Locate the cell with the specified text and output its (x, y) center coordinate. 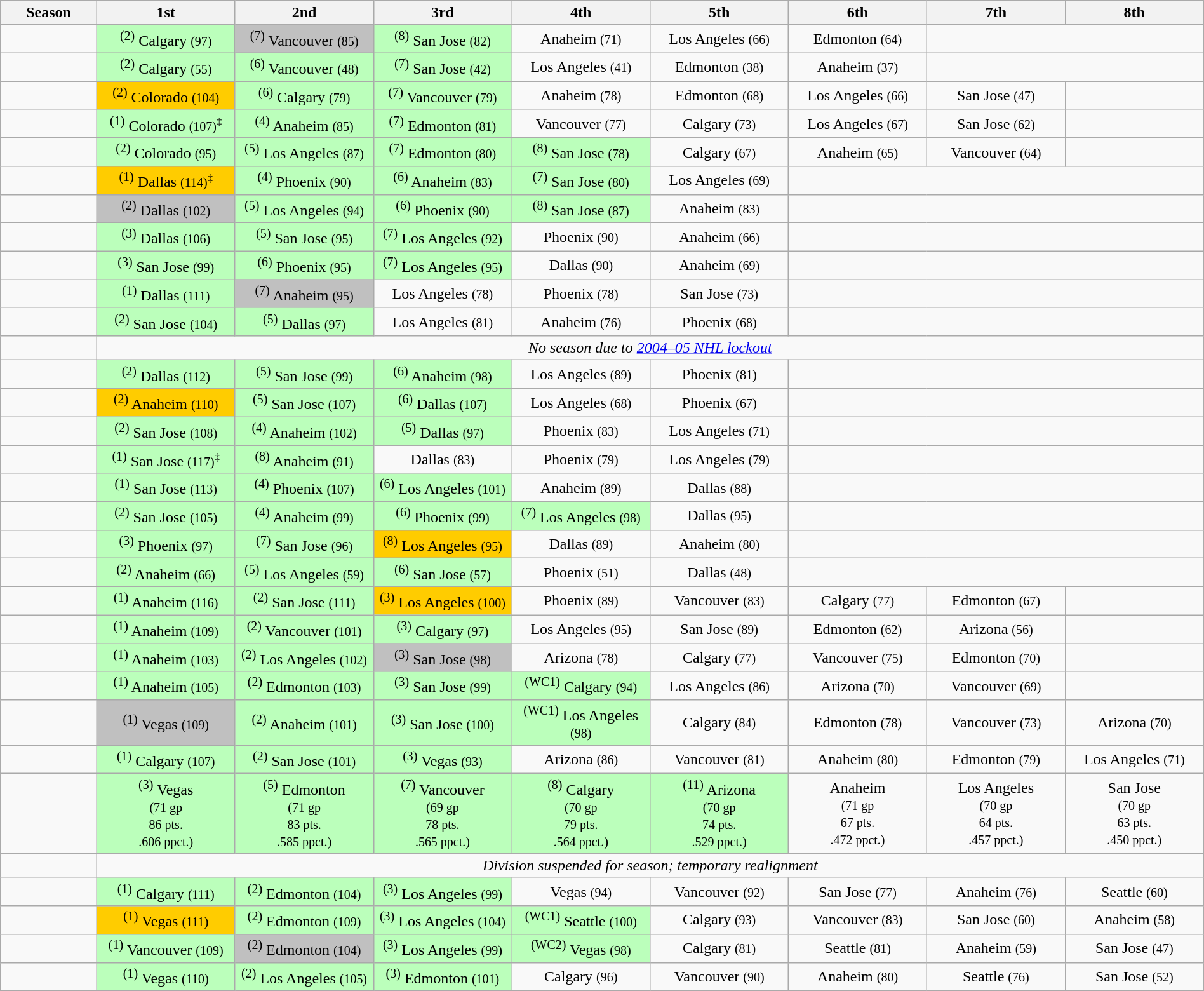
Seattle (76) (996, 977)
(2) Edmonton (109) (304, 920)
Calgary (93) (719, 920)
Vancouver (90) (719, 977)
(1) Dallas (111) (166, 293)
Phoenix (83) (581, 431)
(2) San Jose (111) (304, 601)
San Jose (52) (1134, 977)
Los Angeles (81) (443, 321)
Phoenix (89) (581, 601)
Phoenix (90) (581, 238)
(1) Calgary (111) (166, 892)
(1) Anaheim (109) (166, 629)
(6) Phoenix (99) (443, 516)
Dallas (95) (719, 516)
(1) Anaheim (116) (166, 601)
Arizona (78) (581, 658)
(WC2) Vegas (98) (581, 948)
Phoenix (78) (581, 293)
(2) Los Angeles (105) (304, 977)
Vancouver (77) (581, 123)
Anaheim (89) (581, 488)
(3) San Jose (98) (443, 658)
(4) Phoenix (107) (304, 488)
(WC1) Calgary (94) (581, 686)
(3) Vegas (71 gp86 pts..606 ppct.) (166, 814)
Anaheim (69) (719, 266)
Calgary (81) (719, 948)
(3) Dallas (106) (166, 238)
(5) Los Angeles (87) (304, 152)
(8) Anaheim (91) (304, 460)
(1) Anaheim (103) (166, 658)
(5) Los Angeles (94) (304, 208)
(6) Anaheim (98) (443, 375)
(3) San Jose (100) (443, 723)
3rd (443, 13)
Anaheim (37) (858, 67)
Edmonton (38) (719, 67)
Calgary (84) (719, 723)
(2) Los Angeles (102) (304, 658)
(1) Vegas (109) (166, 723)
San Jose (73) (719, 293)
Vancouver (81) (719, 760)
(7) Vancouver (85) (304, 39)
Los Angeles (79) (719, 460)
(2) Anaheim (66) (166, 573)
(2) Anaheim (110) (166, 403)
Anaheim (66) (719, 238)
Vancouver (64) (996, 152)
Anaheim (65) (858, 152)
(1) Anaheim (105) (166, 686)
San Jose (89) (719, 629)
Phoenix (68) (719, 321)
(2) Dallas (102) (166, 208)
(2) Calgary (55) (166, 67)
Los Angeles (41) (581, 67)
(5) Edmonton (71 gp83 pts..585 ppct.) (304, 814)
(1) Colorado (107)‡ (166, 123)
(3) Vegas (93) (443, 760)
Edmonton (64) (858, 39)
Calgary (73) (719, 123)
Vancouver (92) (719, 892)
Season (49, 13)
(2) Colorado (104) (166, 95)
(3) Los Angeles (100) (443, 601)
(1) Calgary (107) (166, 760)
(4) Anaheim (85) (304, 123)
Calgary (96) (581, 977)
(4) Phoenix (90) (304, 180)
Phoenix (67) (719, 403)
Los Angeles (78) (443, 293)
(1) Vancouver (109) (166, 948)
(WC1) Seattle (100) (581, 920)
Edmonton (78) (858, 723)
(WC1) Los Angeles (98) (581, 723)
Los Angeles (86) (719, 686)
(3) Edmonton (101) (443, 977)
Calgary (67) (719, 152)
Anaheim (59) (996, 948)
(6) Vancouver (48) (304, 67)
Los Angeles (68) (581, 403)
Vancouver (69) (996, 686)
(2) San Jose (104) (166, 321)
Anaheim (83) (719, 208)
Seattle (60) (1134, 892)
7th (996, 13)
Edmonton (62) (858, 629)
(2) San Jose (101) (304, 760)
6th (858, 13)
Phoenix (51) (581, 573)
(6) Phoenix (95) (304, 266)
(7) Los Angeles (98) (581, 516)
(4) Anaheim (99) (304, 516)
No season due to 2004–05 NHL lockout (650, 348)
Arizona (86) (581, 760)
(2) Dallas (112) (166, 375)
(2) San Jose (105) (166, 516)
(7) Vancouver (69 gp78 pts..565 ppct.) (443, 814)
(2) Vancouver (101) (304, 629)
Phoenix (81) (719, 375)
Los Angeles (67) (858, 123)
San Jose (62) (996, 123)
(7) San Jose (42) (443, 67)
(8) Calgary (70 gp79 pts..564 ppct.) (581, 814)
Anaheim (78) (581, 95)
(8) San Jose (78) (581, 152)
(8) San Jose (82) (443, 39)
Vancouver (75) (858, 658)
(2) Anaheim (101) (304, 723)
(6) San Jose (57) (443, 573)
(8) Los Angeles (95) (443, 544)
(2) San Jose (108) (166, 431)
Edmonton (79) (996, 760)
(3) Calgary (97) (443, 629)
Dallas (88) (719, 488)
(7) Edmonton (80) (443, 152)
Dallas (83) (443, 460)
San Jose (60) (996, 920)
(7) Anaheim (95) (304, 293)
San Jose (70 gp63 pts..450 ppct.) (1134, 814)
(7) San Jose (96) (304, 544)
4th (581, 13)
(6) Phoenix (90) (443, 208)
Dallas (89) (581, 544)
Los Angeles (89) (581, 375)
Anaheim (71) (581, 39)
1st (166, 13)
Edmonton (68) (719, 95)
(6) Anaheim (83) (443, 180)
8th (1134, 13)
(4) Anaheim (102) (304, 431)
(1) San Jose (117)‡ (166, 460)
(1) San Jose (113) (166, 488)
(7) Los Angeles (92) (443, 238)
(11) Arizona (70 gp74 pts..529 ppct.) (719, 814)
(3) Phoenix (97) (166, 544)
(8) San Jose (87) (581, 208)
(5) Los Angeles (59) (304, 573)
Dallas (90) (581, 266)
(2) Colorado (95) (166, 152)
(1) Dallas (114)‡ (166, 180)
(1) Vegas (110) (166, 977)
Phoenix (79) (581, 460)
(2) Edmonton (103) (304, 686)
(1) Vegas (111) (166, 920)
2nd (304, 13)
(5) San Jose (95) (304, 238)
Anaheim (71 gp67 pts. .472 ppct.) (858, 814)
Edmonton (67) (996, 601)
(6) Calgary (79) (304, 95)
Vancouver (73) (996, 723)
Vegas (94) (581, 892)
(6) Los Angeles (101) (443, 488)
Seattle (81) (858, 948)
5th (719, 13)
(6) Dallas (107) (443, 403)
Edmonton (70) (996, 658)
Anaheim (58) (1134, 920)
Dallas (48) (719, 573)
(5) San Jose (99) (304, 375)
Los Angeles (69) (719, 180)
(7) San Jose (80) (581, 180)
(7) Los Angeles (95) (443, 266)
San Jose (77) (858, 892)
Arizona (56) (996, 629)
(7) Edmonton (81) (443, 123)
Los Angeles (95) (581, 629)
(7) Vancouver (79) (443, 95)
Los Angeles (70 gp64 pts..457 ppct.) (996, 814)
(2) Calgary (97) (166, 39)
Division suspended for season; temporary realignment (650, 865)
(3) Los Angeles (104) (443, 920)
(5) San Jose (107) (304, 403)
